Identify which cell holds the provided text, then report its (X, Y) central coordinate. 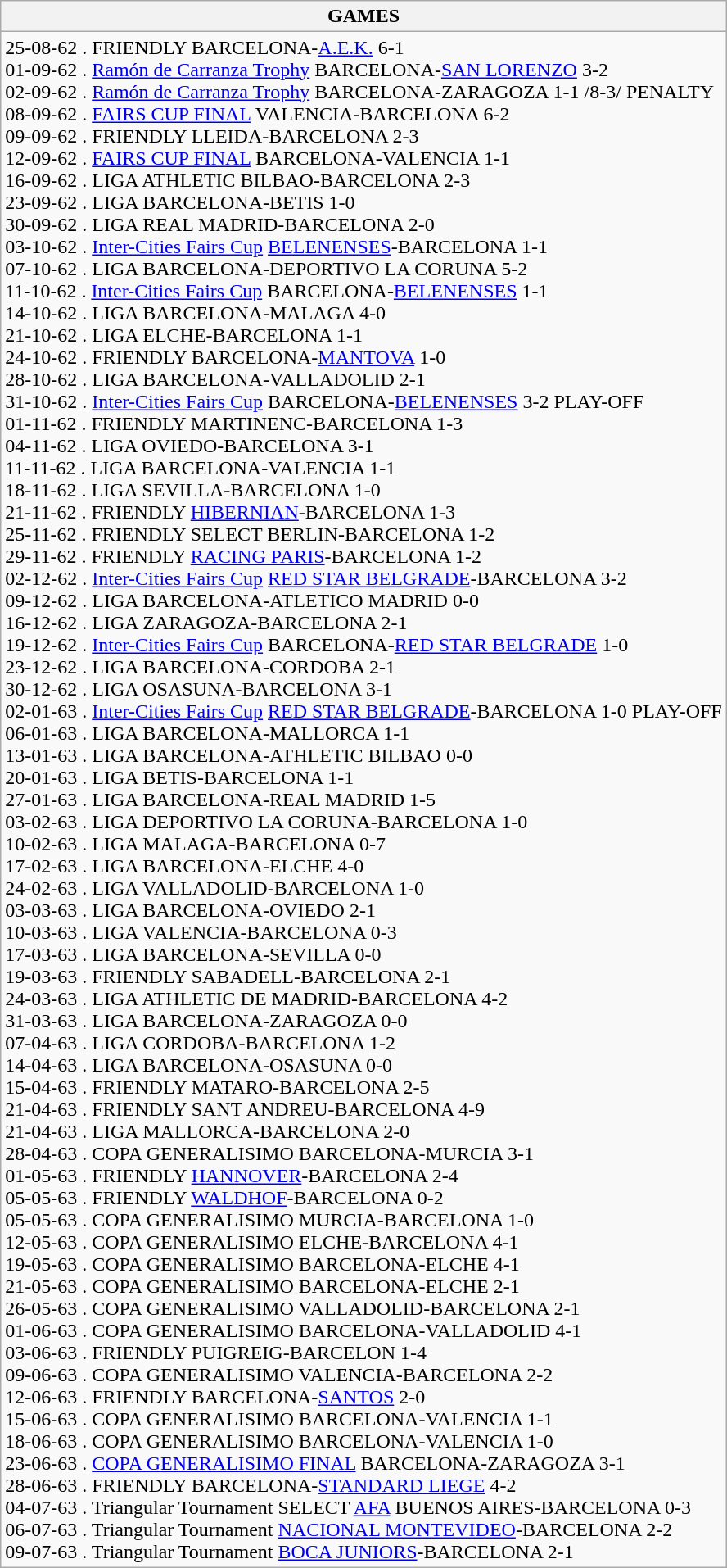
GAMES (363, 16)
